Return the (x, y) coordinate for the center point of the cell that contains the specified text.  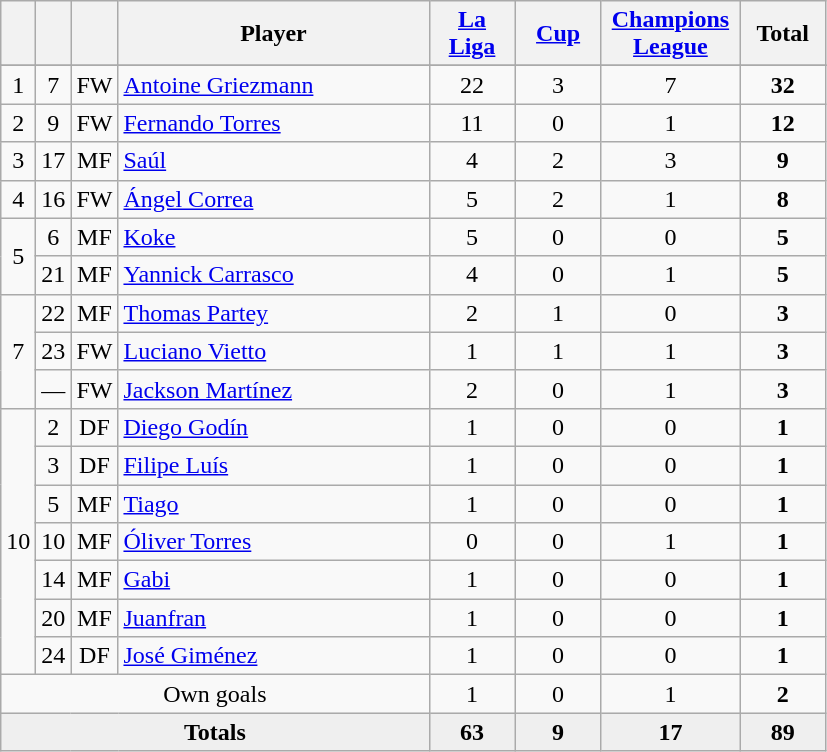
24 (54, 656)
Totals (215, 732)
Tiago (274, 503)
89 (783, 732)
Thomas Partey (274, 313)
Filipe Luís (274, 465)
Ángel Correa (274, 199)
12 (783, 123)
8 (783, 199)
José Giménez (274, 656)
Diego Godín (274, 427)
Gabi (274, 580)
Jackson Martínez (274, 389)
11 (472, 123)
Saúl (274, 161)
23 (54, 351)
Player (274, 34)
Fernando Torres (274, 123)
Champions League (670, 34)
6 (54, 237)
Total (783, 34)
Juanfran (274, 618)
— (54, 389)
Cup (558, 34)
Koke (274, 237)
Yannick Carrasco (274, 275)
20 (54, 618)
32 (783, 85)
16 (54, 199)
Own goals (215, 694)
Óliver Torres (274, 542)
Luciano Vietto (274, 351)
21 (54, 275)
La Liga (472, 34)
Antoine Griezmann (274, 85)
63 (472, 732)
14 (54, 580)
